Scan for the cell matching the given text and deliver its (X, Y) coordinate at center. 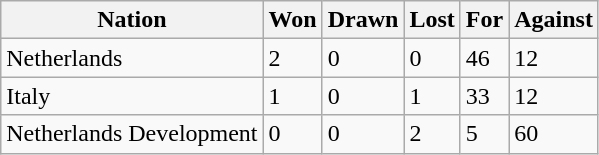
Drawn (363, 20)
33 (484, 96)
Netherlands (132, 58)
Italy (132, 96)
Nation (132, 20)
46 (484, 58)
Won (292, 20)
60 (554, 134)
For (484, 20)
Netherlands Development (132, 134)
5 (484, 134)
Against (554, 20)
Lost (432, 20)
